From the cell containing the given text, extract its center point as [X, Y] coordinate. 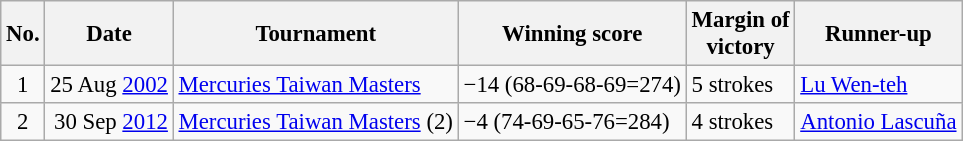
2 [23, 122]
Antonio Lascuña [878, 122]
Mercuries Taiwan Masters [316, 85]
No. [23, 34]
−14 (68-69-68-69=274) [572, 85]
Date [109, 34]
Margin ofvictory [740, 34]
−4 (74-69-65-76=284) [572, 122]
Mercuries Taiwan Masters (2) [316, 122]
1 [23, 85]
25 Aug 2002 [109, 85]
Tournament [316, 34]
Winning score [572, 34]
Runner-up [878, 34]
30 Sep 2012 [109, 122]
Lu Wen-teh [878, 85]
5 strokes [740, 85]
4 strokes [740, 122]
